Provide the [x, y] coordinate of the cell's center where the given text is located.  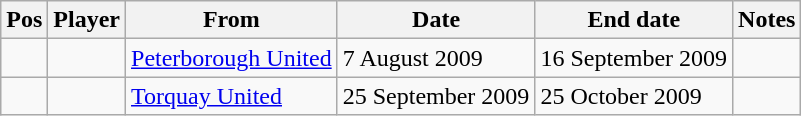
Torquay United [232, 96]
7 August 2009 [436, 58]
Player [87, 20]
Pos [24, 20]
16 September 2009 [634, 58]
Notes [767, 20]
End date [634, 20]
25 September 2009 [436, 96]
Peterborough United [232, 58]
25 October 2009 [634, 96]
From [232, 20]
Date [436, 20]
